Identify which cell holds the provided text, then report its (X, Y) central coordinate. 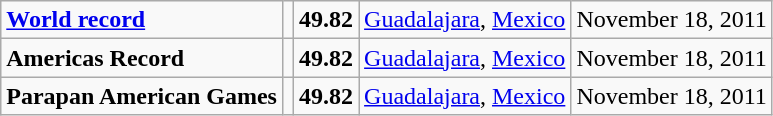
World record (142, 20)
Americas Record (142, 58)
Parapan American Games (142, 96)
